Search for the cell housing the specified text and yield its (x, y) center coordinate. 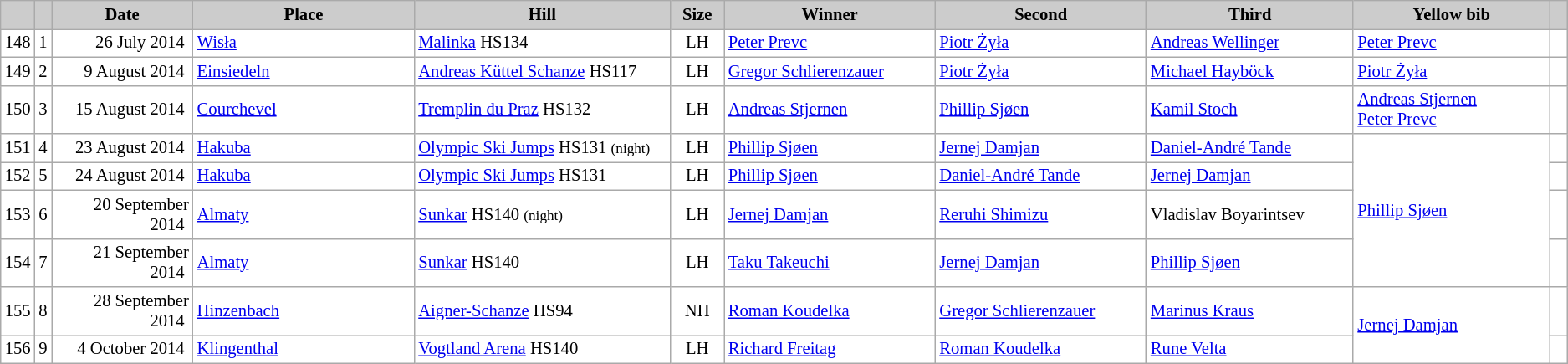
153 (18, 214)
Tremplin du Praz HS132 (542, 110)
Sunkar HS140 (542, 263)
Place (304, 14)
Andreas Wellinger (1249, 43)
Taku Takeuchi (830, 263)
Aigner-Schanze HS94 (542, 310)
9 (43, 349)
Richard Freitag (830, 349)
26 July 2014 (122, 43)
Second (1040, 14)
Klingenthal (304, 349)
Vladislav Boyarintsev (1249, 214)
15 August 2014 (122, 110)
Size (697, 14)
Vogtland Arena HS140 (542, 349)
Rune Velta (1249, 349)
9 August 2014 (122, 71)
21 September 2014 (122, 263)
2 (43, 71)
Sunkar HS140 (night) (542, 214)
1 (43, 43)
Olympic Ski Jumps HS131 (542, 176)
Olympic Ski Jumps HS131 (night) (542, 148)
Date (122, 14)
152 (18, 176)
Hill (542, 14)
155 (18, 310)
148 (18, 43)
28 September 2014 (122, 310)
20 September 2014 (122, 214)
Third (1249, 14)
7 (43, 263)
149 (18, 71)
Wisła (304, 43)
4 October 2014 (122, 349)
151 (18, 148)
NH (697, 310)
Andreas Stjernen Peter Prevc (1452, 110)
Andreas Küttel Schanze HS117 (542, 71)
150 (18, 110)
4 (43, 148)
24 August 2014 (122, 176)
Winner (830, 14)
3 (43, 110)
5 (43, 176)
Andreas Stjernen (830, 110)
154 (18, 263)
Marinus Kraus (1249, 310)
6 (43, 214)
Hinzenbach (304, 310)
8 (43, 310)
23 August 2014 (122, 148)
156 (18, 349)
Malinka HS134 (542, 43)
Reruhi Shimizu (1040, 214)
Einsiedeln (304, 71)
Michael Hayböck (1249, 71)
Courchevel (304, 110)
Yellow bib (1452, 14)
Kamil Stoch (1249, 110)
